Return the [X, Y] coordinate for the center point of the cell that contains the specified text.  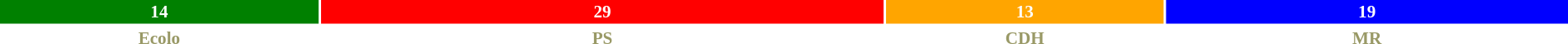
14 [159, 12]
29 [602, 12]
19 [1367, 12]
13 [1025, 12]
